Locate the cell with the specified text and output its (X, Y) center coordinate. 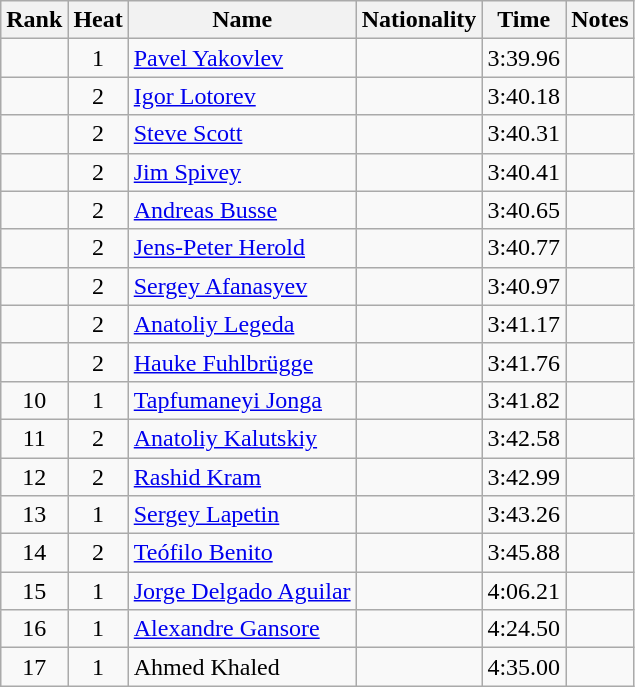
Igor Lotorev (242, 96)
Rank (34, 20)
3:40.65 (524, 210)
3:40.18 (524, 96)
Steve Scott (242, 134)
Tapfumaneyi Jonga (242, 400)
Sergey Afanasyev (242, 286)
Rashid Kram (242, 477)
11 (34, 438)
12 (34, 477)
3:39.96 (524, 58)
Anatoliy Legeda (242, 324)
Hauke Fuhlbrügge (242, 362)
4:06.21 (524, 591)
Alexandre Gansore (242, 629)
3:43.26 (524, 515)
3:42.58 (524, 438)
Nationality (419, 20)
Andreas Busse (242, 210)
Jens-Peter Herold (242, 248)
13 (34, 515)
3:40.97 (524, 286)
3:40.77 (524, 248)
Ahmed Khaled (242, 667)
3:45.88 (524, 553)
3:41.17 (524, 324)
Jim Spivey (242, 172)
Heat (98, 20)
10 (34, 400)
Jorge Delgado Aguilar (242, 591)
16 (34, 629)
3:41.82 (524, 400)
14 (34, 553)
3:42.99 (524, 477)
4:24.50 (524, 629)
3:41.76 (524, 362)
Pavel Yakovlev (242, 58)
Time (524, 20)
17 (34, 667)
3:40.41 (524, 172)
Anatoliy Kalutskiy (242, 438)
Teófilo Benito (242, 553)
Name (242, 20)
3:40.31 (524, 134)
15 (34, 591)
Notes (600, 20)
Sergey Lapetin (242, 515)
4:35.00 (524, 667)
